Identify which cell holds the provided text, then report its [X, Y] central coordinate. 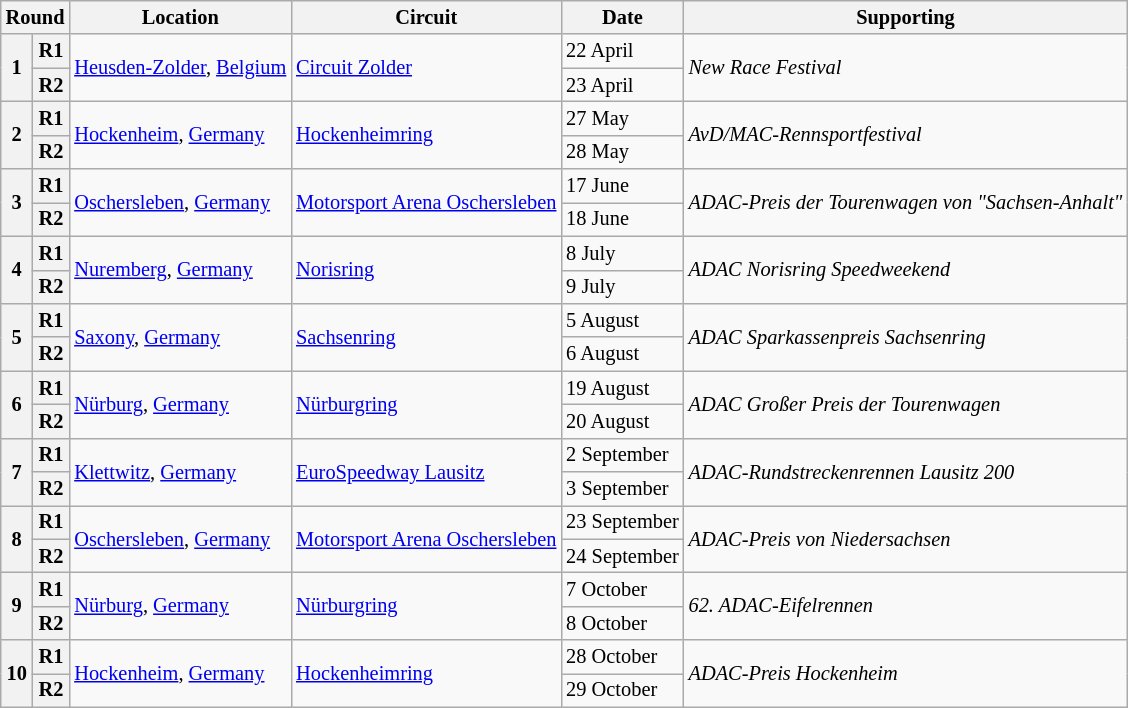
23 April [622, 85]
Circuit Zolder [426, 68]
5 [17, 336]
2 September [622, 455]
4 [17, 270]
AvD/MAC-Rennsportfestival [906, 134]
Round [36, 17]
3 [17, 202]
10 [17, 674]
5 August [622, 320]
1 [17, 68]
Location [180, 17]
28 May [622, 152]
23 September [622, 522]
62. ADAC-Eifelrennen [906, 606]
2 [17, 134]
7 [17, 472]
29 October [622, 690]
Sachsenring [426, 336]
6 [17, 404]
Supporting [906, 17]
8 [17, 538]
Nuremberg, Germany [180, 270]
7 October [622, 589]
ADAC-Preis Hockenheim [906, 674]
17 June [622, 186]
8 October [622, 623]
Date [622, 17]
22 April [622, 51]
9 July [622, 287]
27 May [622, 118]
ADAC Norisring Speedweekend [906, 270]
Saxony, Germany [180, 336]
ADAC-Preis der Tourenwagen von "Sachsen-Anhalt" [906, 202]
8 July [622, 253]
ADAC Sparkassenpreis Sachsenring [906, 336]
Klettwitz, Germany [180, 472]
ADAC-Rundstreckenrennen Lausitz 200 [906, 472]
3 September [622, 489]
9 [17, 606]
EuroSpeedway Lausitz [426, 472]
28 October [622, 657]
19 August [622, 388]
ADAC-Preis von Niedersachsen [906, 538]
Norisring [426, 270]
ADAC Großer Preis der Tourenwagen [906, 404]
6 August [622, 354]
18 June [622, 219]
Circuit [426, 17]
20 August [622, 421]
24 September [622, 556]
Heusden-Zolder, Belgium [180, 68]
New Race Festival [906, 68]
